Find where the given text appears and provide that cell's center as (X, Y) coordinate. 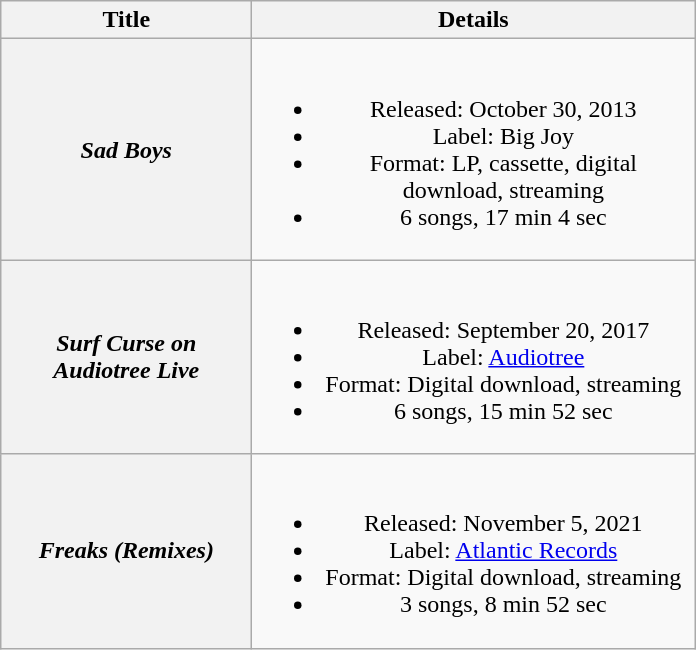
Sad Boys (126, 150)
Released: October 30, 2013Label: Big JoyFormat: LP, cassette, digital download, streaming6 songs, 17 min 4 sec (474, 150)
Surf Curse on Audiotree Live (126, 357)
Details (474, 20)
Released: November 5, 2021Label: Atlantic RecordsFormat: Digital download, streaming3 songs, 8 min 52 sec (474, 551)
Freaks (Remixes) (126, 551)
Released: September 20, 2017Label: AudiotreeFormat: Digital download, streaming6 songs, 15 min 52 sec (474, 357)
Title (126, 20)
